Capture the cell that displays the provided text and extract its [x, y] central coordinate. 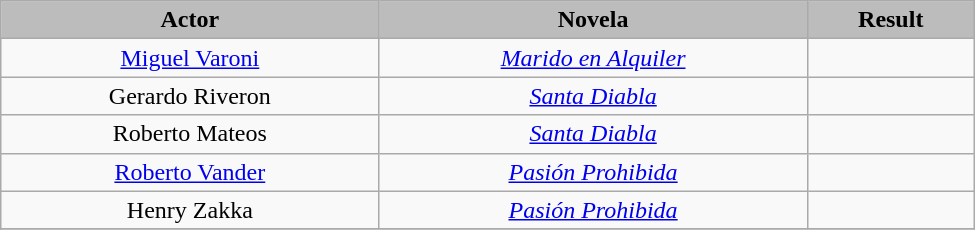
Roberto Mateos [190, 134]
Novela [593, 20]
Miguel Varoni [190, 58]
Roberto Vander [190, 172]
Actor [190, 20]
Gerardo Riveron [190, 96]
Result [890, 20]
Henry Zakka [190, 210]
Marido en Alquiler [593, 58]
